Output the [X, Y] coordinate of the center of the cell containing the given text.  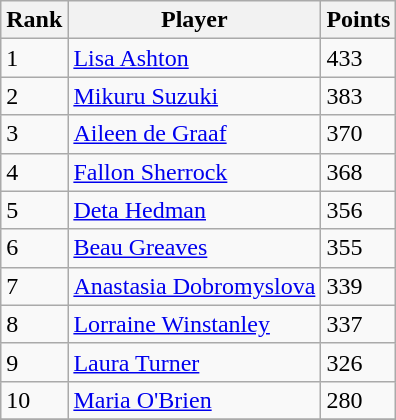
339 [358, 286]
355 [358, 248]
7 [34, 286]
2 [34, 96]
Lorraine Winstanley [194, 324]
433 [358, 58]
Beau Greaves [194, 248]
280 [358, 400]
4 [34, 172]
Deta Hedman [194, 210]
383 [358, 96]
Lisa Ashton [194, 58]
9 [34, 362]
10 [34, 400]
Fallon Sherrock [194, 172]
Maria O'Brien [194, 400]
Anastasia Dobromyslova [194, 286]
Points [358, 20]
Mikuru Suzuki [194, 96]
Laura Turner [194, 362]
3 [34, 134]
8 [34, 324]
337 [358, 324]
Player [194, 20]
1 [34, 58]
5 [34, 210]
370 [358, 134]
Rank [34, 20]
Aileen de Graaf [194, 134]
356 [358, 210]
6 [34, 248]
368 [358, 172]
326 [358, 362]
